Locate the cell with the specified text and output its [X, Y] center coordinate. 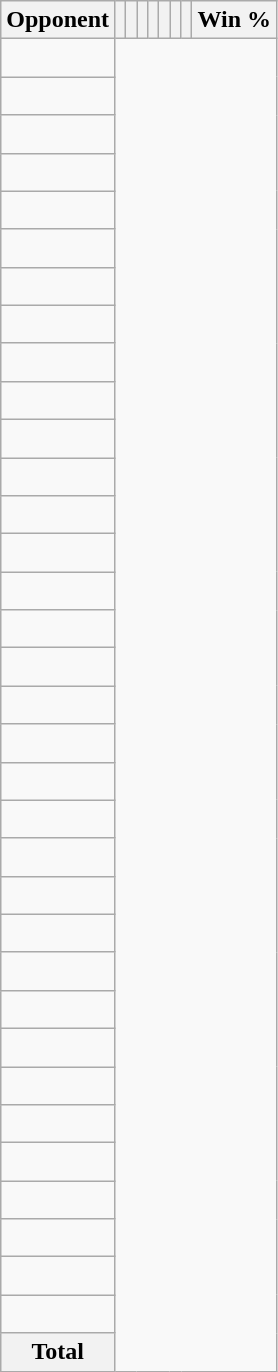
Opponent [58, 20]
Total [58, 1352]
Win % [234, 20]
